Determine the [X, Y] coordinate at the center of the cell enclosing the given text.  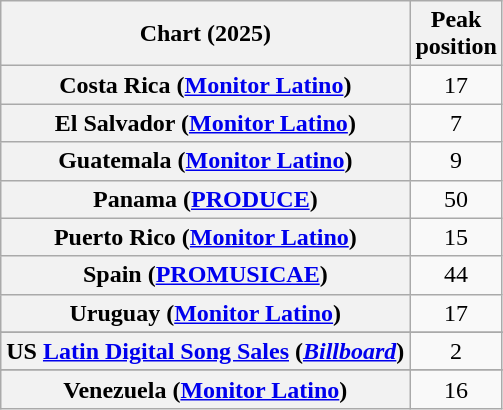
US Latin Digital Song Sales (Billboard) [206, 351]
Panama (PRODUCE) [206, 199]
15 [456, 237]
9 [456, 161]
44 [456, 275]
Venezuela (Monitor Latino) [206, 389]
Costa Rica (Monitor Latino) [206, 85]
Chart (2025) [206, 34]
16 [456, 389]
Puerto Rico (Monitor Latino) [206, 237]
50 [456, 199]
Guatemala (Monitor Latino) [206, 161]
Spain (PROMUSICAE) [206, 275]
2 [456, 351]
Uruguay (Monitor Latino) [206, 313]
Peakposition [456, 34]
El Salvador (Monitor Latino) [206, 123]
7 [456, 123]
